Detect which cell encompasses the target text, then output its [X, Y] center coordinate. 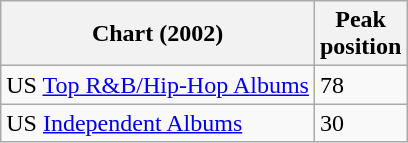
US Independent Albums [158, 123]
78 [360, 85]
30 [360, 123]
Peakposition [360, 34]
US Top R&B/Hip-Hop Albums [158, 85]
Chart (2002) [158, 34]
